Detect which cell encompasses the target text, then output its (X, Y) center coordinate. 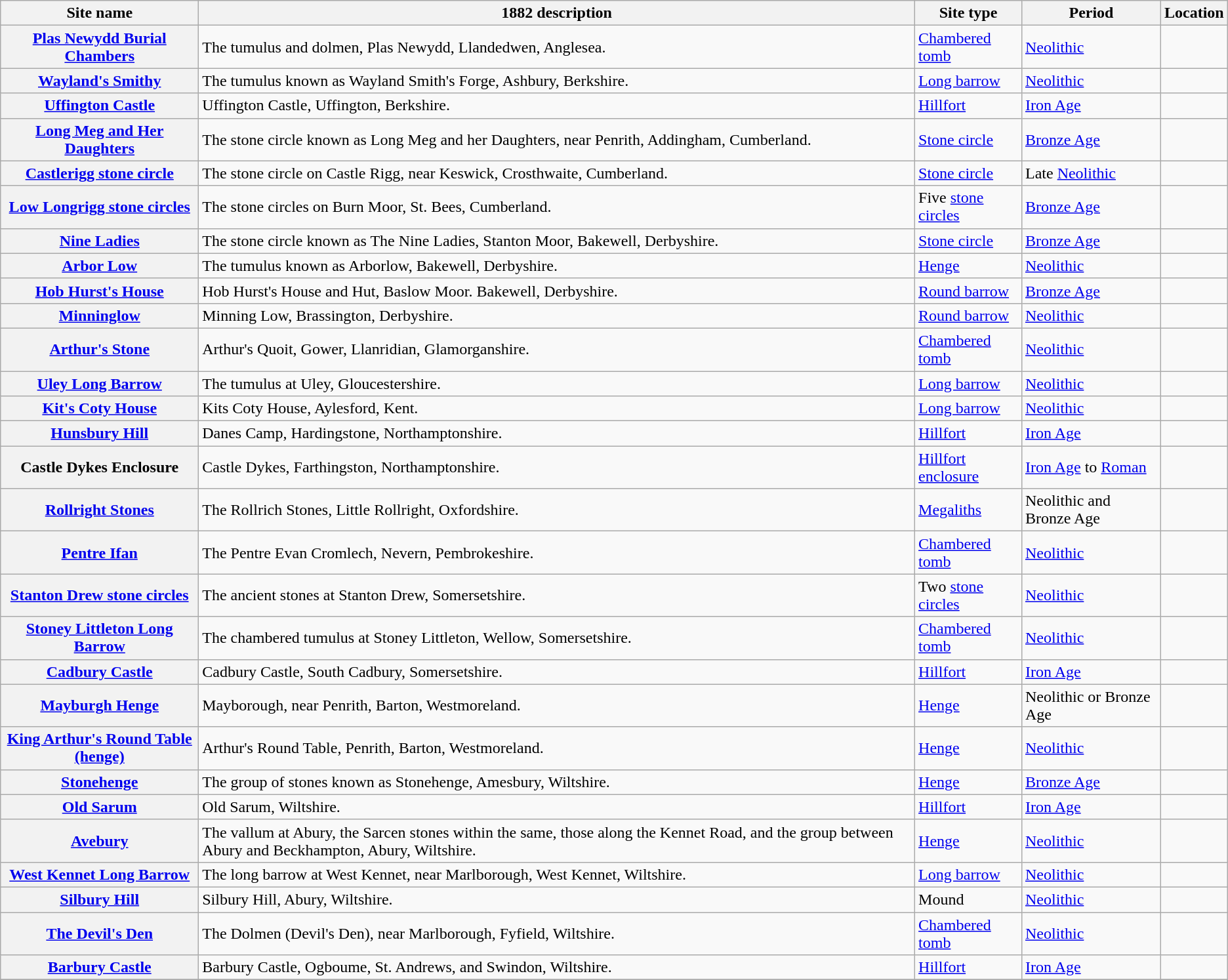
Barbury Castle (100, 968)
1882 description (557, 13)
Kits Coty House, Aylesford, Kent. (557, 409)
The stone circle known as The Nine Ladies, Stanton Moor, Bakewell, Derbyshire. (557, 241)
The stone circle known as Long Meg and her Daughters, near Penrith, Addingham, Cumberland. (557, 139)
West Kennet Long Barrow (100, 874)
Castlerigg stone circle (100, 173)
Silbury Hill, Abury, Wiltshire. (557, 899)
The tumulus known as Arborlow, Bakewell, Derbyshire. (557, 266)
Danes Camp, Hardingstone, Northamptonshire. (557, 434)
Pentre Ifan (100, 552)
The vallum at Abury, the Sarcen stones within the same, those along the Kennet Road, and the group between Abury and Beckhampton, Abury, Wiltshire. (557, 841)
Megaliths (968, 510)
Arbor Low (100, 266)
Hob Hurst's House and Hut, Baslow Moor. Bakewell, Derbyshire. (557, 291)
Cadbury Castle (100, 672)
Stanton Drew stone circles (100, 596)
Location (1194, 13)
Iron Age to Roman (1091, 467)
Nine Ladies (100, 241)
Two stone circles (968, 596)
Wayland's Smithy (100, 81)
Site type (968, 13)
Castle Dykes Enclosure (100, 467)
Low Longrigg stone circles (100, 207)
Kit's Coty House (100, 409)
Mound (968, 899)
Silbury Hill (100, 899)
Old Sarum (100, 807)
Castle Dykes, Farthingston, Northamptonshire. (557, 467)
Arthur's Round Table, Penrith, Barton, Westmoreland. (557, 748)
Uffington Castle, Uffington, Berkshire. (557, 106)
The ancient stones at Stanton Drew, Somersetshire. (557, 596)
Minninglow (100, 316)
The Rollrich Stones, Little Rollright, Oxfordshire. (557, 510)
The long barrow at West Kennet, near Marlborough, West Kennet, Wiltshire. (557, 874)
Period (1091, 13)
The stone circle on Castle Rigg, near Keswick, Crosthwaite, Cumberland. (557, 173)
Old Sarum, Wiltshire. (557, 807)
Hob Hurst's House (100, 291)
The Pentre Evan Cromlech, Nevern, Pembrokeshire. (557, 552)
Avebury (100, 841)
Stonehenge (100, 782)
Site name (100, 13)
The tumulus at Uley, Gloucestershire. (557, 384)
The stone circles on Burn Moor, St. Bees, Cumberland. (557, 207)
The chambered tumulus at Stoney Littleton, Wellow, Somersetshire. (557, 638)
Arthur's Quoit, Gower, Llanridian, Glamorganshire. (557, 349)
Mayburgh Henge (100, 706)
The Dolmen (Devil's Den), near Marlborough, Fyfield, Wiltshire. (557, 933)
Rollright Stones (100, 510)
Neolithic or Bronze Age (1091, 706)
The group of stones known as Stonehenge, Amesbury, Wiltshire. (557, 782)
Uley Long Barrow (100, 384)
Arthur's Stone (100, 349)
Minning Low, Brassington, Derbyshire. (557, 316)
The tumulus and dolmen, Plas Newydd, Llandedwen, Anglesea. (557, 47)
Barbury Castle, Ogboume, St. Andrews, and Swindon, Wiltshire. (557, 968)
The Devil's Den (100, 933)
Plas Newydd Burial Chambers (100, 47)
Neolithic and Bronze Age (1091, 510)
Cadbury Castle, South Cadbury, Somersetshire. (557, 672)
Five stone circles (968, 207)
Hunsbury Hill (100, 434)
Stoney Littleton Long Barrow (100, 638)
Uffington Castle (100, 106)
Hillfort enclosure (968, 467)
King Arthur's Round Table (henge) (100, 748)
Long Meg and Her Daughters (100, 139)
The tumulus known as Wayland Smith's Forge, Ashbury, Berkshire. (557, 81)
Late Neolithic (1091, 173)
Mayborough, near Penrith, Barton, Westmoreland. (557, 706)
